Pinpoint the cell where the given text exists, returning its (X, Y) midpoint coordinate. 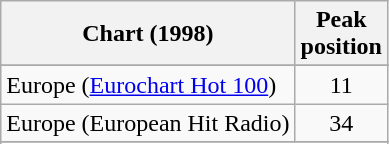
Europe (European Hit Radio) (148, 123)
Europe (Eurochart Hot 100) (148, 85)
Chart (1998) (148, 34)
11 (341, 85)
34 (341, 123)
Peakposition (341, 34)
